Extract the [x, y] coordinate from the center of the cell holding the provided text.  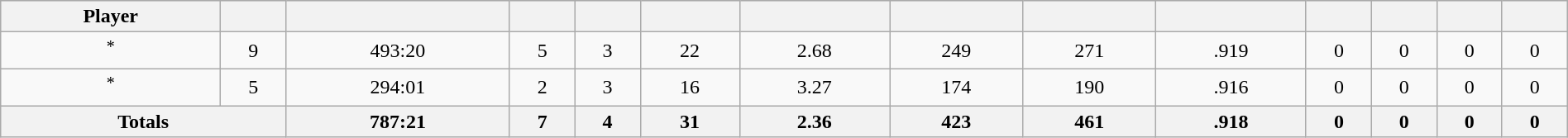
4 [607, 121]
190 [1090, 88]
423 [956, 121]
7 [543, 121]
294:01 [399, 88]
2.68 [815, 51]
249 [956, 51]
271 [1090, 51]
461 [1090, 121]
16 [690, 88]
.918 [1231, 121]
174 [956, 88]
3.27 [815, 88]
787:21 [399, 121]
493:20 [399, 51]
31 [690, 121]
.916 [1231, 88]
2 [543, 88]
Totals [144, 121]
9 [253, 51]
Player [111, 17]
22 [690, 51]
.919 [1231, 51]
2.36 [815, 121]
